Determine the [X, Y] coordinate at the center of the cell enclosing the given text.  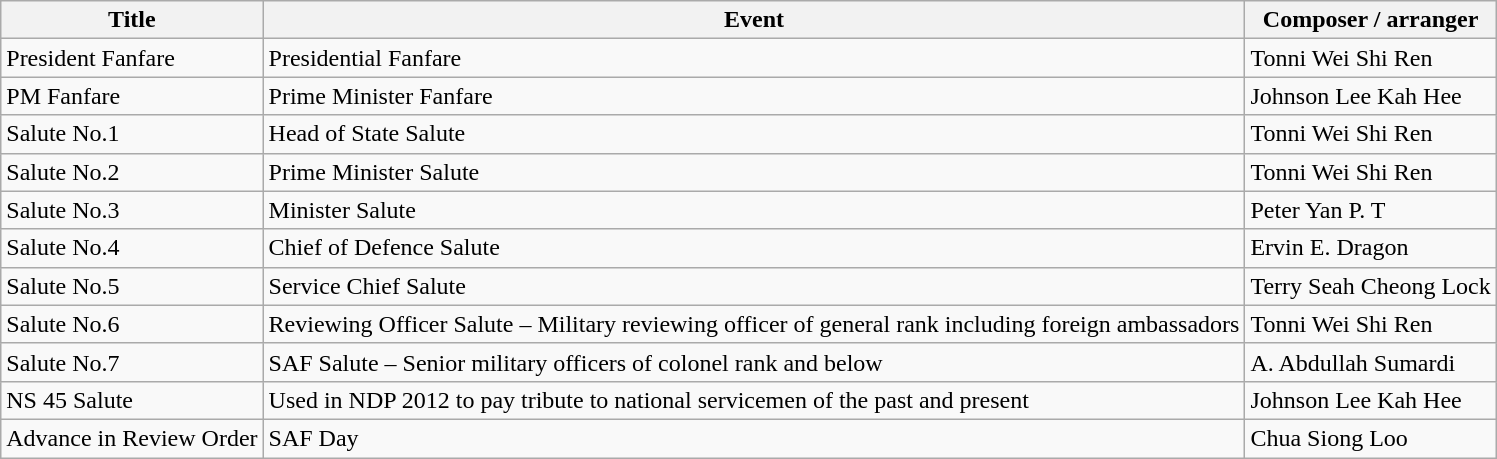
Head of State Salute [754, 134]
Presidential Fanfare [754, 58]
Service Chief Salute [754, 286]
Salute No.2 [132, 172]
A. Abdullah Sumardi [1370, 362]
Salute No.5 [132, 286]
Salute No.6 [132, 324]
Prime Minister Fanfare [754, 96]
Used in NDP 2012 to pay tribute to national servicemen of the past and present [754, 400]
Salute No.1 [132, 134]
Composer / arranger [1370, 20]
PM Fanfare [132, 96]
Salute No.4 [132, 248]
Ervin E. Dragon [1370, 248]
Advance in Review Order [132, 438]
Title [132, 20]
President Fanfare [132, 58]
Salute No.7 [132, 362]
Salute No.3 [132, 210]
Event [754, 20]
Peter Yan P. T [1370, 210]
Prime Minister Salute [754, 172]
Chua Siong Loo [1370, 438]
Minister Salute [754, 210]
Terry Seah Cheong Lock [1370, 286]
NS 45 Salute [132, 400]
SAF Salute – Senior military officers of colonel rank and below [754, 362]
Chief of Defence Salute [754, 248]
SAF Day [754, 438]
Reviewing Officer Salute – Military reviewing officer of general rank including foreign ambassadors [754, 324]
